Provide the [X, Y] coordinate of the cell's center where the given text is located.  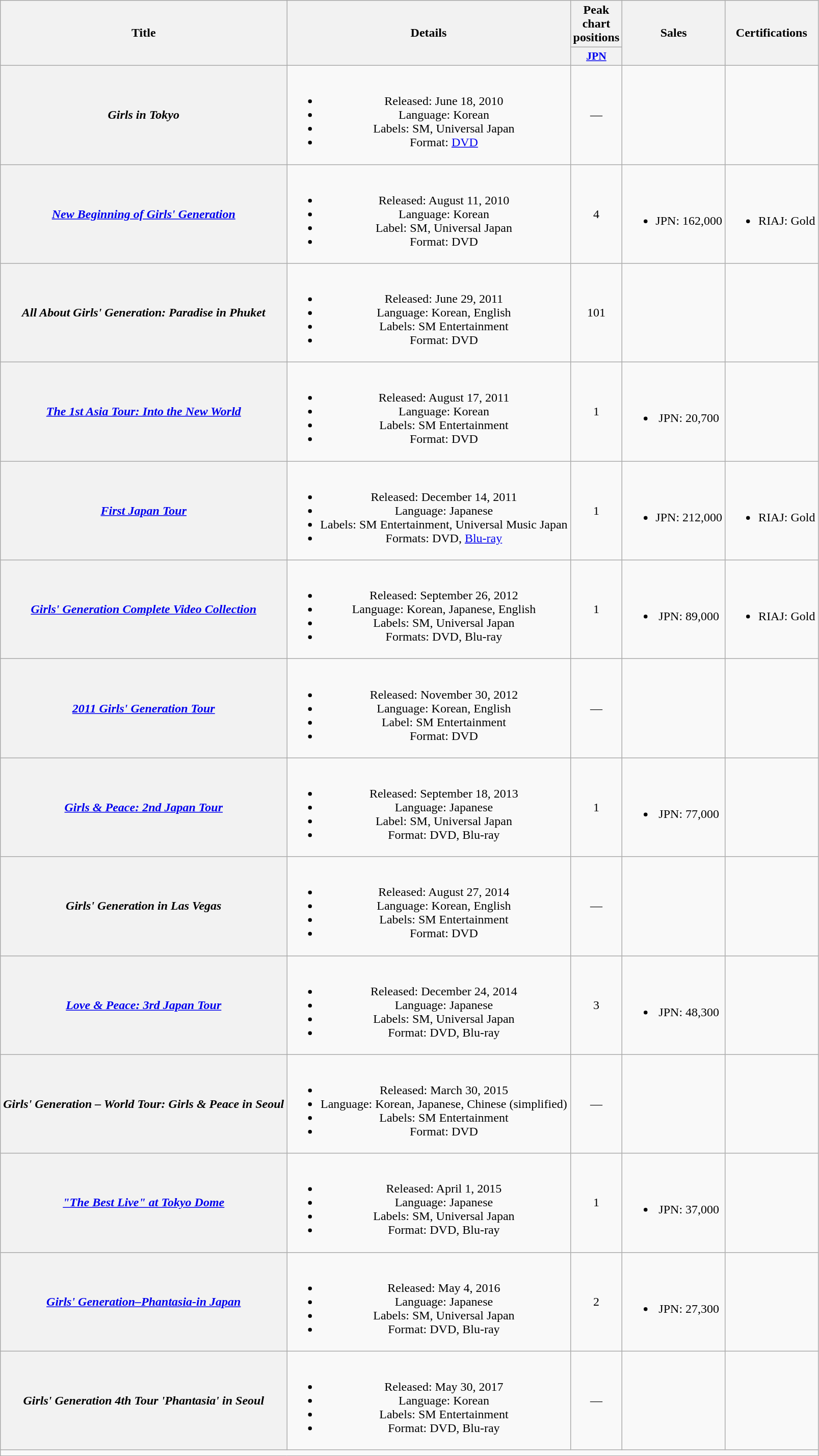
Released: June 29, 2011 Language: Korean, EnglishLabels: SM EntertainmentFormat: DVD [429, 313]
JPN: 37,000 [674, 1203]
Released: November 30, 2012 Language: Korean, EnglishLabel: SM EntertainmentFormat: DVD [429, 708]
Title [144, 33]
Released: December 24, 2014 Language: JapaneseLabels: SM, Universal JapanFormat: DVD, Blu-ray [429, 1005]
Released: August 11, 2010 Language: KoreanLabel: SM, Universal JapanFormat: DVD [429, 214]
Released: June 18, 2010 Language: KoreanLabels: SM, Universal JapanFormat: DVD [429, 115]
Girls' Generation – World Tour: Girls & Peace in Seoul [144, 1104]
Sales [674, 33]
JPN: 212,000 [674, 511]
Girls' Generation–Phantasia-in Japan [144, 1302]
Girls' Generation 4th Tour 'Phantasia' in Seoul [144, 1400]
Released: August 17, 2011 Language: KoreanLabels: SM EntertainmentFormat: DVD [429, 412]
JPN: 27,300 [674, 1302]
Released: August 27, 2014 Language: Korean, EnglishLabels: SM EntertainmentFormat: DVD [429, 906]
"The Best Live" at Tokyo Dome [144, 1203]
Certifications [772, 33]
First Japan Tour [144, 511]
All About Girls' Generation: Paradise in Phuket [144, 313]
JPN: 89,000 [674, 610]
Girls in Tokyo [144, 115]
101 [596, 313]
Released: April 1, 2015 Language: JapaneseLabels: SM, Universal JapanFormat: DVD, Blu-ray [429, 1203]
Released: September 26, 2012 Language: Korean, Japanese, EnglishLabels: SM, Universal JapanFormats: DVD, Blu-ray [429, 610]
JPN: 48,300 [674, 1005]
Peakchartpositions [596, 24]
Girls & Peace: 2nd Japan Tour [144, 807]
2011 Girls' Generation Tour [144, 708]
Love & Peace: 3rd Japan Tour [144, 1005]
The 1st Asia Tour: Into the New World [144, 412]
Girls' Generation in Las Vegas [144, 906]
Girls' Generation Complete Video Collection [144, 610]
JPN [596, 57]
Released: March 30, 2015 Language: Korean, Japanese, Chinese (simplified)Labels: SM EntertainmentFormat: DVD [429, 1104]
JPN: 20,700 [674, 412]
JPN: 162,000 [674, 214]
New Beginning of Girls' Generation [144, 214]
Released: September 18, 2013 Language: JapaneseLabel: SM, Universal JapanFormat: DVD, Blu-ray [429, 807]
Released: May 4, 2016 Language: JapaneseLabels: SM, Universal JapanFormat: DVD, Blu-ray [429, 1302]
Released: May 30, 2017 Language: KoreanLabels: SM EntertainmentFormat: DVD, Blu-ray [429, 1400]
Released: December 14, 2011 Language: JapaneseLabels: SM Entertainment, Universal Music JapanFormats: DVD, Blu-ray [429, 511]
4 [596, 214]
2 [596, 1302]
Details [429, 33]
JPN: 77,000 [674, 807]
3 [596, 1005]
